Scan for the cell matching the given text and deliver its [x, y] coordinate at center. 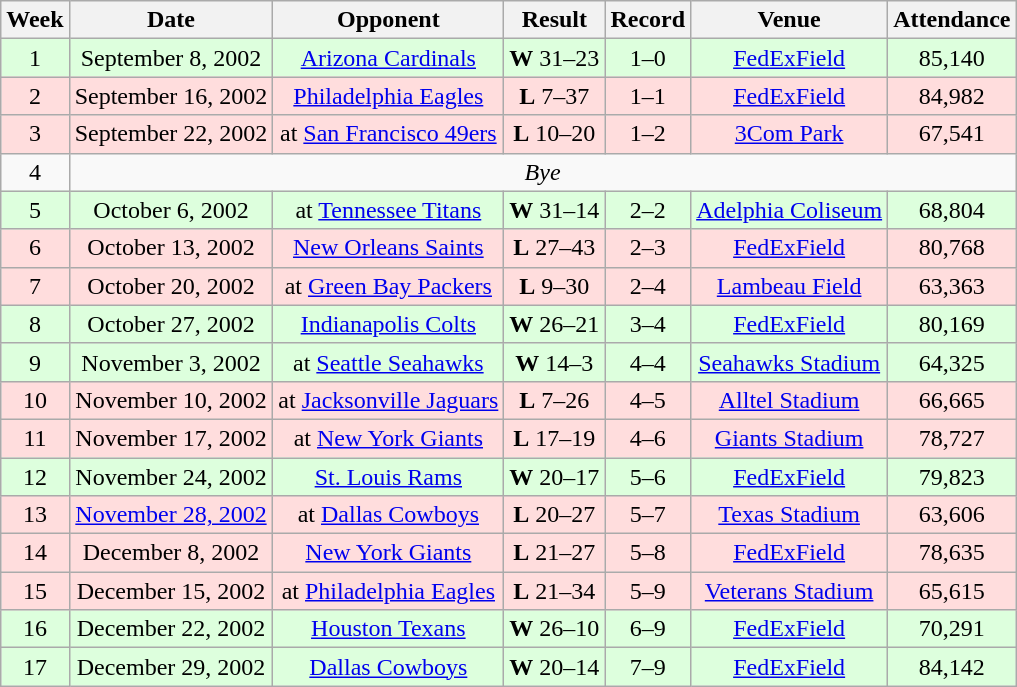
December 22, 2002 [171, 629]
Alltel Stadium [790, 400]
11 [35, 438]
Indianapolis Colts [388, 324]
3 [35, 134]
16 [35, 629]
4 [35, 172]
7 [35, 286]
3–4 [648, 324]
64,325 [952, 362]
8 [35, 324]
Result [554, 20]
at New York Giants [388, 438]
5–6 [648, 477]
Texas Stadium [790, 515]
W 20–14 [554, 667]
W 31–14 [554, 210]
84,142 [952, 667]
at San Francisco 49ers [388, 134]
79,823 [952, 477]
L 9–30 [554, 286]
at Jacksonville Jaguars [388, 400]
84,982 [952, 96]
78,727 [952, 438]
W 14–3 [554, 362]
3Com Park [790, 134]
at Philadelphia Eagles [388, 591]
63,363 [952, 286]
1–2 [648, 134]
November 24, 2002 [171, 477]
4–5 [648, 400]
September 22, 2002 [171, 134]
September 16, 2002 [171, 96]
1 [35, 58]
Adelphia Coliseum [790, 210]
at Dallas Cowboys [388, 515]
Week [35, 20]
November 17, 2002 [171, 438]
December 29, 2002 [171, 667]
L 7–26 [554, 400]
80,169 [952, 324]
63,606 [952, 515]
at Tennessee Titans [388, 210]
New Orleans Saints [388, 248]
St. Louis Rams [388, 477]
L 10–20 [554, 134]
80,768 [952, 248]
17 [35, 667]
Lambeau Field [790, 286]
6–9 [648, 629]
Arizona Cardinals [388, 58]
4–6 [648, 438]
L 21–34 [554, 591]
October 20, 2002 [171, 286]
New York Giants [388, 553]
78,635 [952, 553]
2–4 [648, 286]
November 3, 2002 [171, 362]
October 13, 2002 [171, 248]
Venue [790, 20]
Attendance [952, 20]
2–2 [648, 210]
5–7 [648, 515]
10 [35, 400]
70,291 [952, 629]
W 26–21 [554, 324]
9 [35, 362]
1–0 [648, 58]
W 31–23 [554, 58]
4–4 [648, 362]
68,804 [952, 210]
Bye [542, 172]
66,665 [952, 400]
Seahawks Stadium [790, 362]
October 27, 2002 [171, 324]
85,140 [952, 58]
L 20–27 [554, 515]
L 7–37 [554, 96]
2–3 [648, 248]
December 15, 2002 [171, 591]
Giants Stadium [790, 438]
Veterans Stadium [790, 591]
15 [35, 591]
13 [35, 515]
7–9 [648, 667]
Dallas Cowboys [388, 667]
November 10, 2002 [171, 400]
1–1 [648, 96]
67,541 [952, 134]
Philadelphia Eagles [388, 96]
5 [35, 210]
W 26–10 [554, 629]
14 [35, 553]
Opponent [388, 20]
2 [35, 96]
Houston Texans [388, 629]
November 28, 2002 [171, 515]
Record [648, 20]
12 [35, 477]
65,615 [952, 591]
L 17–19 [554, 438]
at Green Bay Packers [388, 286]
5–9 [648, 591]
L 21–27 [554, 553]
L 27–43 [554, 248]
6 [35, 248]
W 20–17 [554, 477]
at Seattle Seahawks [388, 362]
December 8, 2002 [171, 553]
October 6, 2002 [171, 210]
5–8 [648, 553]
September 8, 2002 [171, 58]
Date [171, 20]
